From the cell containing the given text, extract its center point as (x, y) coordinate. 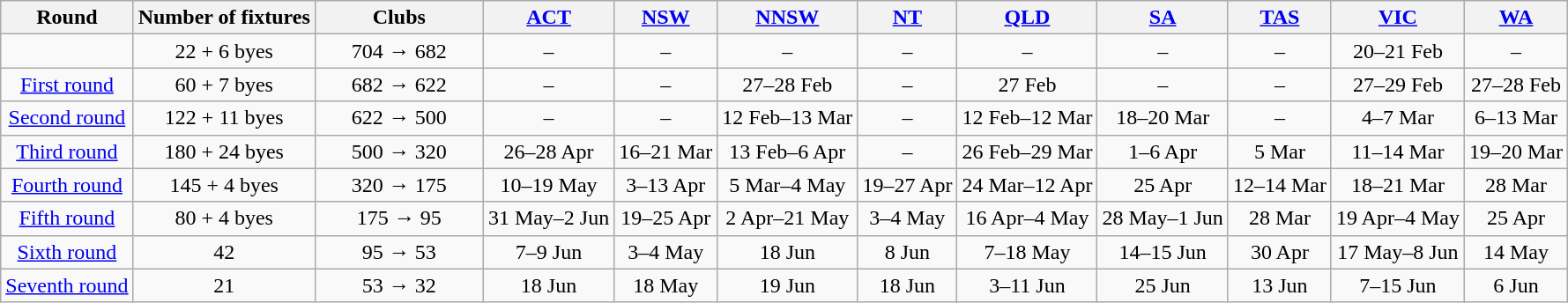
3–11 Jun (1028, 285)
First round (67, 85)
2 Apr–21 May (788, 218)
Fourth round (67, 185)
500 → 320 (398, 151)
320 → 175 (398, 185)
5 Mar (1280, 151)
7–18 May (1028, 252)
26 Feb–29 Mar (1028, 151)
18–21 Mar (1398, 185)
QLD (1028, 18)
145 + 4 byes (224, 185)
28 May–1 Jun (1163, 218)
6–13 Mar (1516, 118)
4–7 Mar (1398, 118)
22 + 6 byes (224, 51)
Round (67, 18)
12 Feb–12 Mar (1028, 118)
5 Mar–4 May (788, 185)
95 → 53 (398, 252)
16–21 Mar (666, 151)
12–14 Mar (1280, 185)
14 May (1516, 252)
SA (1163, 18)
VIC (1398, 18)
21 (224, 285)
19–25 Apr (666, 218)
10–19 May (548, 185)
17 May–8 Jun (1398, 252)
122 + 11 byes (224, 118)
14–15 Jun (1163, 252)
53 → 32 (398, 285)
Number of fixtures (224, 18)
30 Apr (1280, 252)
175 → 95 (398, 218)
NT (908, 18)
80 + 4 byes (224, 218)
Third round (67, 151)
ACT (548, 18)
18 May (666, 285)
TAS (1280, 18)
12 Feb–13 Mar (788, 118)
11–14 Mar (1398, 151)
6 Jun (1516, 285)
NNSW (788, 18)
31 May–2 Jun (548, 218)
1–6 Apr (1163, 151)
682 → 622 (398, 85)
622 → 500 (398, 118)
WA (1516, 18)
19 Apr–4 May (1398, 218)
26–28 Apr (548, 151)
8 Jun (908, 252)
20–21 Feb (1398, 51)
18–20 Mar (1163, 118)
Sixth round (67, 252)
Fifth round (67, 218)
Clubs (398, 18)
42 (224, 252)
19–20 Mar (1516, 151)
7–15 Jun (1398, 285)
13 Jun (1280, 285)
27–29 Feb (1398, 85)
180 + 24 byes (224, 151)
25 Jun (1163, 285)
16 Apr–4 May (1028, 218)
19 Jun (788, 285)
3–13 Apr (666, 185)
704 → 682 (398, 51)
60 + 7 byes (224, 85)
24 Mar–12 Apr (1028, 185)
7–9 Jun (548, 252)
Seventh round (67, 285)
19–27 Apr (908, 185)
NSW (666, 18)
13 Feb–6 Apr (788, 151)
27 Feb (1028, 85)
Second round (67, 118)
